Detect which cell encompasses the target text, then output its (X, Y) center coordinate. 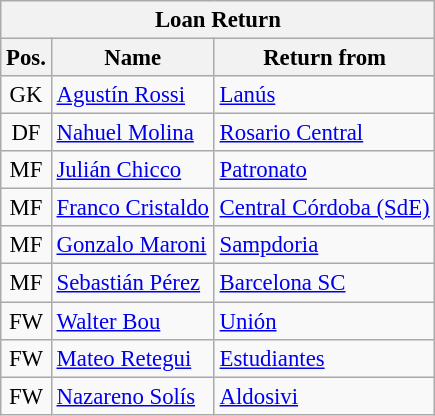
Rosario Central (324, 133)
Central Córdoba (SdE) (324, 208)
Sampdoria (324, 245)
Patronato (324, 170)
Name (132, 58)
GK (26, 95)
Nazareno Solís (132, 396)
Franco Cristaldo (132, 208)
Loan Return (218, 20)
Barcelona SC (324, 283)
Mateo Retegui (132, 358)
Nahuel Molina (132, 133)
Lanús (324, 95)
DF (26, 133)
Walter Bou (132, 321)
Pos. (26, 58)
Sebastián Pérez (132, 283)
Julián Chicco (132, 170)
Agustín Rossi (132, 95)
Gonzalo Maroni (132, 245)
Return from (324, 58)
Estudiantes (324, 358)
Aldosivi (324, 396)
Unión (324, 321)
